Capture the cell that displays the provided text and extract its [x, y] central coordinate. 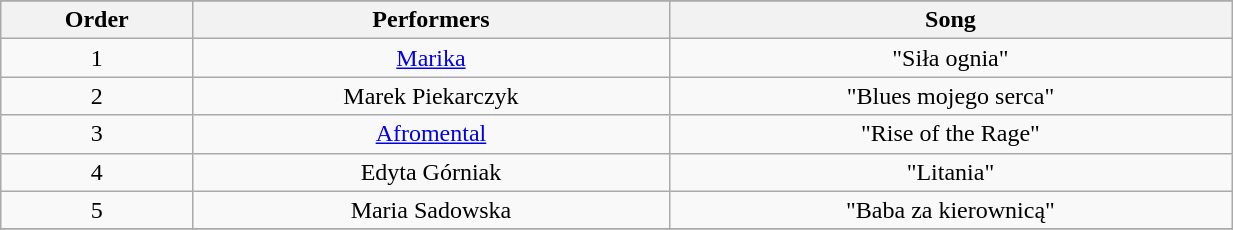
Performers [432, 20]
Maria Sadowska [432, 210]
"Rise of the Rage" [950, 134]
Song [950, 20]
Marika [432, 58]
3 [97, 134]
"Litania" [950, 172]
"Blues mojego serca" [950, 96]
5 [97, 210]
Edyta Górniak [432, 172]
Order [97, 20]
4 [97, 172]
1 [97, 58]
Marek Piekarczyk [432, 96]
2 [97, 96]
"Siła ognia" [950, 58]
Afromental [432, 134]
"Baba za kierownicą" [950, 210]
